Search for the cell housing the specified text and yield its (x, y) center coordinate. 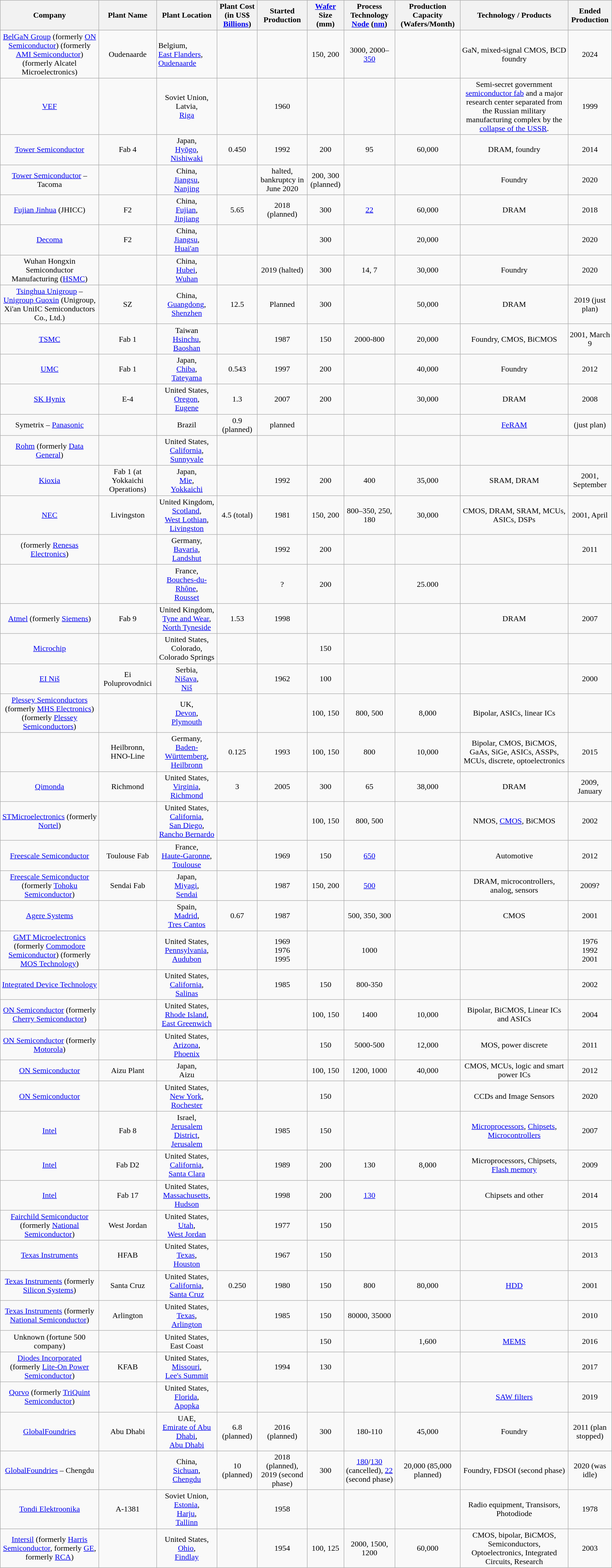
Decoma (50, 240)
2018 (planned), 2019 (second phase) (282, 1470)
2008 (590, 399)
1967 (282, 1255)
180/130 (cancelled), 22 (second phase) (369, 1470)
? (282, 584)
UMC (50, 369)
United States,Rhode Island,East Greenwich (187, 1015)
180-110 (369, 1432)
Germany,Baden-Württemberg,Heilbronn (187, 752)
2000 (590, 679)
A-1381 (127, 1510)
50,000 (428, 305)
2018 (590, 210)
Bipolar, CMOS, BiCMOS, GaAs, SiGe, ASICs, ASSPs, MCUs, discrete, optoelectronics (514, 752)
HFAB (127, 1255)
Japan,Miyagi,Sendai (187, 885)
United States, Texas,Arlington (187, 1315)
22 (369, 210)
United States, California,Santa Cruz (187, 1285)
2018 (planned) (282, 210)
China,Guangdong,Shenzhen (187, 305)
Bipolar, BiCMOS, Linear ICs and ASICs (514, 1015)
CMOS (514, 916)
1954 (282, 1548)
UAE,Emirate of Abu Dhabi,Abu Dhabi (187, 1432)
1000 (369, 950)
Soviet Union,Latvia,Riga (187, 107)
1989 (282, 1165)
3000, 2000–350 (369, 54)
SZ (127, 305)
United Kingdom, Scotland,West Lothian,Livingston (187, 515)
Tower Semiconductor (50, 150)
GaN, mixed-signal CMOS, BCD foundry (514, 54)
Wuhan Hongxin Semiconductor Manufacturing (HSMC) (50, 270)
Ended Production (590, 15)
Japan,Mie,Yokkaichi (187, 481)
Microprocessors, Chipsets, Flash memory (514, 1165)
25.000 (428, 584)
1999 (590, 107)
Integrated Device Technology (50, 985)
China,Sichuan,Chengdu (187, 1470)
(just plan) (590, 425)
400 (369, 481)
12.5 (237, 305)
2017 (590, 1367)
80,000 (428, 1285)
EI Niš (50, 679)
2016 (planned) (282, 1432)
Ei Poluprovodnici (127, 679)
0.250 (237, 1285)
CMOS, MCUs, logic and smart power ICs (514, 1070)
2011 (plan stopped) (590, 1432)
1960 (282, 107)
SAW filters (514, 1397)
Fab 9 (127, 619)
United States, Florida,Apopka (187, 1397)
1993 (282, 752)
0.450 (237, 150)
Tondi Elektroonika (50, 1510)
10 (planned) (237, 1470)
United States,Utah,West Jordan (187, 1225)
1978 (590, 1510)
2010 (590, 1315)
45,000 (428, 1432)
France,Bouches-du-Rhône,Rousset (187, 584)
2000, 1500, 1200 (369, 1548)
halted, bankruptcy in June 2020 (282, 180)
Japan,Aizu (187, 1070)
DRAM, foundry (514, 150)
Heilbronn, HNO-Line (127, 752)
Planned (282, 305)
Santa Cruz (127, 1285)
Fab 1 (at Yokkaichi Operations) (127, 481)
1.53 (237, 619)
United States, Colorado, Colorado Springs (187, 649)
Freescale Semiconductor (formerly Tohoku Semiconductor) (50, 885)
1200, 1000 (369, 1070)
Microprocessors, Chipsets, Microcontrollers (514, 1131)
2001, March 9 (590, 339)
200, 300 (planned) (326, 180)
1958 (282, 1510)
2016 (590, 1341)
80000, 35000 (369, 1315)
Kioxia (50, 481)
2020 (was idle) (590, 1470)
6.8 (planned) (237, 1432)
4.5 (total) (237, 515)
35,000 (428, 481)
China,Fujian,Jinjiang (187, 210)
100 (326, 679)
Agere Systems (50, 916)
2009 (590, 1165)
United States,East Coast (187, 1341)
TaiwanHsinchu,Baoshan (187, 339)
Tsinghua Unigroup – Unigroup Guoxin (Unigroup, Xi'an UniIC Semiconductors Co., Ltd.) (50, 305)
0.543 (237, 369)
China,Hubei,Wuhan (187, 270)
United States, Oregon,Eugene (187, 399)
Sendai Fab (127, 885)
Freescale Semiconductor (50, 855)
Aizu Plant (127, 1070)
ON Semiconductor (formerly Cherry Semiconductor) (50, 1015)
GMT Microelectronics (formerly Commodore Semiconductor) (formerly MOS Technology) (50, 950)
1997 (282, 369)
ON Semiconductor (formerly Motorola) (50, 1045)
United States, California,Salinas (187, 985)
Japan,Chiba,Tateyama (187, 369)
MEMS (514, 1341)
800-350 (369, 985)
2003 (590, 1548)
Foundry, FDSOI (second phase) (514, 1470)
Production Capacity (Wafers/Month) (428, 15)
United States, Arizona,Phoenix (187, 1045)
United States, California,Santa Clara (187, 1165)
1,600 (428, 1341)
Bipolar, ASICs, linear ICs (514, 713)
FeRAM (514, 425)
West Jordan (127, 1225)
95 (369, 150)
Serbia,Nišava,Niš (187, 679)
CMOS, DRAM, SRAM, MCUs, ASICs, DSPs (514, 515)
Unknown (fortune 500 company) (50, 1341)
Process Technology Node (nm) (369, 15)
Plessey Semiconductors (formerly MHS Electronics) (formerly Plessey Semiconductors) (50, 713)
2019 (590, 1397)
Plant Cost (in US$ Billions) (237, 15)
2004 (590, 1015)
Richmond (127, 786)
UK,Devon,Plymouth (187, 713)
1969 (282, 855)
United States,Massachusetts,Hudson (187, 1195)
Arlington (127, 1315)
Israel,Jerusalem District,Jerusalem (187, 1131)
France,Haute-Garonne,Toulouse (187, 855)
2001, September (590, 481)
(formerly Renesas Electronics) (50, 550)
2000-800 (369, 339)
800–350, 250, 180 (369, 515)
Radio equipment, Transisors, Photodiode (514, 1510)
Qimonda (50, 786)
1981 (282, 515)
GlobalFoundries (50, 1432)
DRAM, microcontrollers, analog, sensors (514, 885)
KFAB (127, 1367)
E-4 (127, 399)
TSMC (50, 339)
0.67 (237, 916)
BelGaN Group (formerly ON Semiconductor) (formerly AMI Semiconductor) (formerly Alcatel Microelectronics) (50, 54)
5.65 (237, 210)
12,000 (428, 1045)
2019 (halted) (282, 270)
Wafer Size (mm) (326, 15)
Fujian Jinhua (JHICC) (50, 210)
1962 (282, 679)
Texas Instruments (formerly Silicon Systems) (50, 1285)
Abu Dhabi (127, 1432)
1994 (282, 1367)
1400 (369, 1015)
Started Production (282, 15)
Fairchild Semiconductor (formerly National Semiconductor) (50, 1225)
Intersil (formerly Harris Semiconductor, formerly GE, formerly RCA) (50, 1548)
Company (50, 15)
2019 (just plan) (590, 305)
United States, Virginia,Richmond (187, 786)
Fab 4 (127, 150)
Texas Instruments (50, 1255)
Symetrix – Panasonic (50, 425)
38,000 (428, 786)
1.3 (237, 399)
2009? (590, 885)
2024 (590, 54)
3 (237, 786)
Plant Location (187, 15)
NMOS, CMOS, BiCMOS (514, 821)
SRAM, DRAM (514, 481)
196919761995 (282, 950)
Automotive (514, 855)
Fab D2 (127, 1165)
Fab 8 (127, 1131)
China,Jiangsu,Huai'an (187, 240)
NEC (50, 515)
United States, New York,Rochester (187, 1096)
Rohm (formerly Data General) (50, 451)
Oudenaarde (127, 54)
SK Hynix (50, 399)
Qorvo (formerly TriQuint Semiconductor) (50, 1397)
planned (282, 425)
19761992 2001 (590, 950)
Japan,Hyōgo,Nishiwaki (187, 150)
United Kingdom,Tyne and Wear,North Tyneside (187, 619)
Brazil (187, 425)
500 (369, 885)
Toulouse Fab (127, 855)
China,Jiangsu,Nanjing (187, 180)
0.125 (237, 752)
MOS, power discrete (514, 1045)
Germany, Bavaria,Landshut (187, 550)
0.9 (planned) (237, 425)
United States,Ohio,Findlay (187, 1548)
United States,Missouri,Lee's Summit (187, 1367)
Soviet Union,Estonia,Harju,Tallinn (187, 1510)
Texas Instruments (formerly National Semiconductor) (50, 1315)
5000-500 (369, 1045)
STMicroelectronics (formerly Nortel) (50, 821)
Belgium,East Flanders,Oudenaarde (187, 54)
2013 (590, 1255)
2005 (282, 786)
Fab 17 (127, 1195)
Tower Semiconductor – Tacoma (50, 180)
VEF (50, 107)
2001, April (590, 515)
Spain,Madrid,Tres Cantos (187, 916)
20,000 (85,000 planned) (428, 1470)
United States, California,Sunnyvale (187, 451)
GlobalFoundries – Chengdu (50, 1470)
650 (369, 855)
Foundry, CMOS, BiCMOS (514, 339)
United States, Pennsylvania,Audubon (187, 950)
500, 350, 300 (369, 916)
Plant Name (127, 15)
Technology / Products (514, 15)
United States, Texas,Houston (187, 1255)
2009, January (590, 786)
Diodes Incorporated (formerly Lite-On Power Semiconductor) (50, 1367)
Microchip (50, 649)
Chipsets and other (514, 1195)
CCDs and Image Sensors (514, 1096)
14, 7 (369, 270)
Atmel (formerly Siemens) (50, 619)
United States,California,San Diego,Rancho Bernardo (187, 821)
HDD (514, 1285)
1977 (282, 1225)
65 (369, 786)
100, 125 (326, 1548)
Livingston (127, 515)
1980 (282, 1285)
CMOS, bipolar, BiCMOS, Semiconductors, Optoelectronics, Integrated Circuits, Research (514, 1548)
